Scan for the cell matching the given text and deliver its [X, Y] coordinate at center. 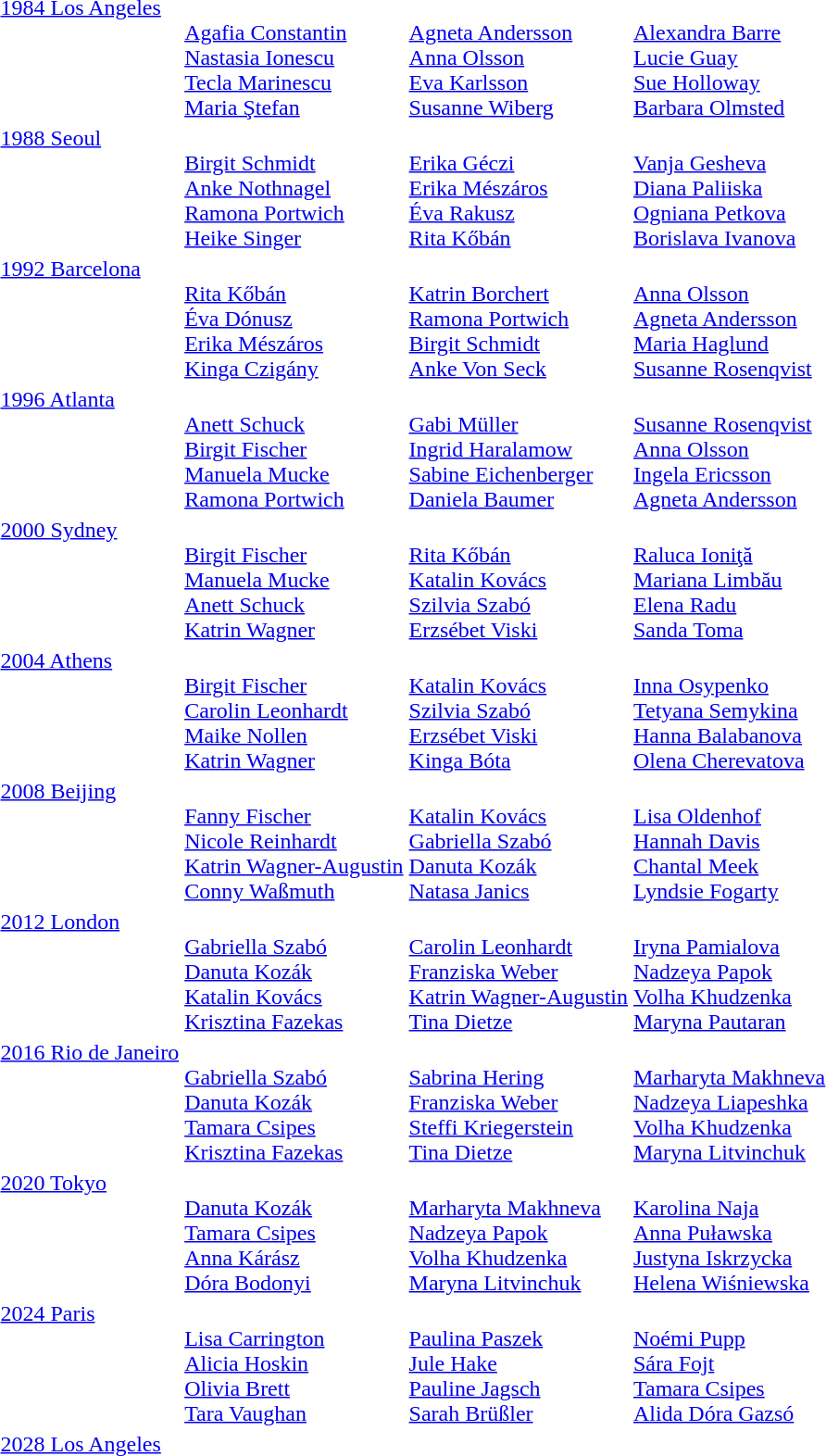
Rita KőbánÉva DónuszErika MészárosKinga Czigány [294, 319]
Lisa CarringtonAlicia HoskinOlivia BrettTara Vaughan [294, 1363]
Katalin KovácsSzilvia SzabóErzsébet ViskiKinga Bóta [519, 710]
Birgit SchmidtAnke NothnagelRamona PortwichHeike Singer [294, 188]
Erika GécziErika MészárosÉva RakuszRita Kőbán [519, 188]
Anett SchuckBirgit FischerManuela MuckeRamona Portwich [294, 449]
Birgit FischerManuela MuckeAnett SchuckKatrin Wagner [294, 580]
Birgit FischerCarolin LeonhardtMaike NollenKatrin Wagner [294, 710]
Sabrina HeringFranziska WeberSteffi KriegersteinTina Dietze [519, 1102]
Carolin LeonhardtFranziska WeberKatrin Wagner-AugustinTina Dietze [519, 972]
Paulina PaszekJule HakePauline JagschSarah Brüßler [519, 1363]
Katrin BorchertRamona PortwichBirgit SchmidtAnke Von Seck [519, 319]
Gabriella SzabóDanuta KozákTamara CsipesKrisztina Fazekas [294, 1102]
Gabi MüllerIngrid HaralamowSabine EichenbergerDaniela Baumer [519, 449]
Gabriella SzabóDanuta KozákKatalin KovácsKrisztina Fazekas [294, 972]
Marharyta Makhneva Nadzeya Papok Volha Khudzenka Maryna Litvinchuk [519, 1233]
Katalin KovácsGabriella SzabóDanuta KozákNatasa Janics [519, 841]
Rita KőbánKatalin KovácsSzilvia SzabóErzsébet Viski [519, 580]
Danuta Kozák Tamara Csipes Anna Kárász Dóra Bodonyi [294, 1233]
Fanny FischerNicole ReinhardtKatrin Wagner-AugustinConny Waßmuth [294, 841]
